Return (X, Y) of the center of cell containing provided text 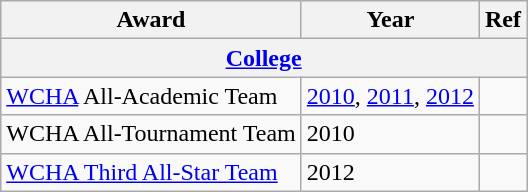
Year (390, 20)
Award (152, 20)
WCHA All-Tournament Team (152, 134)
WCHA All-Academic Team (152, 96)
WCHA Third All-Star Team (152, 172)
2010, 2011, 2012 (390, 96)
Ref (502, 20)
College (264, 58)
2010 (390, 134)
2012 (390, 172)
